Pinpoint the cell where the given text exists, returning its (x, y) midpoint coordinate. 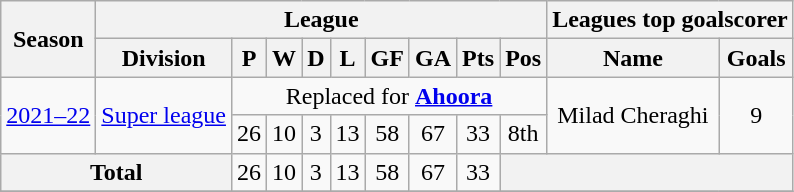
W (284, 58)
Replaced for Ahoora (388, 96)
Pos (524, 58)
Super league (164, 115)
Division (164, 58)
L (348, 58)
D (316, 58)
Leagues top goalscorer (670, 20)
Goals (756, 58)
Milad Cheraghi (633, 115)
P (248, 58)
Pts (478, 58)
Season (48, 39)
League (322, 20)
GF (387, 58)
8th (524, 134)
GA (432, 58)
9 (756, 115)
Name (633, 58)
Total (116, 172)
2021–22 (48, 115)
